Find where the given text appears and provide that cell's center as (X, Y) coordinate. 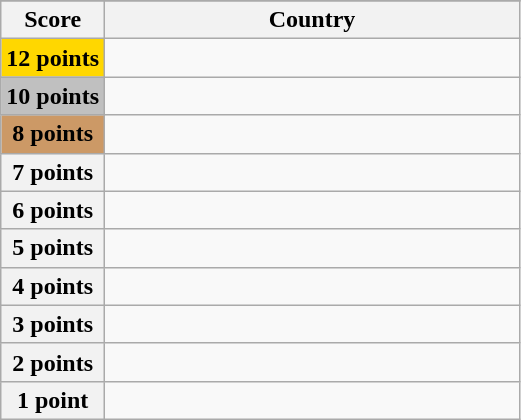
Score (53, 20)
1 point (53, 400)
7 points (53, 172)
2 points (53, 362)
10 points (53, 96)
3 points (53, 324)
4 points (53, 286)
8 points (53, 134)
5 points (53, 248)
6 points (53, 210)
Country (312, 20)
12 points (53, 58)
